Output the [x, y] coordinate of the center of the cell containing the given text.  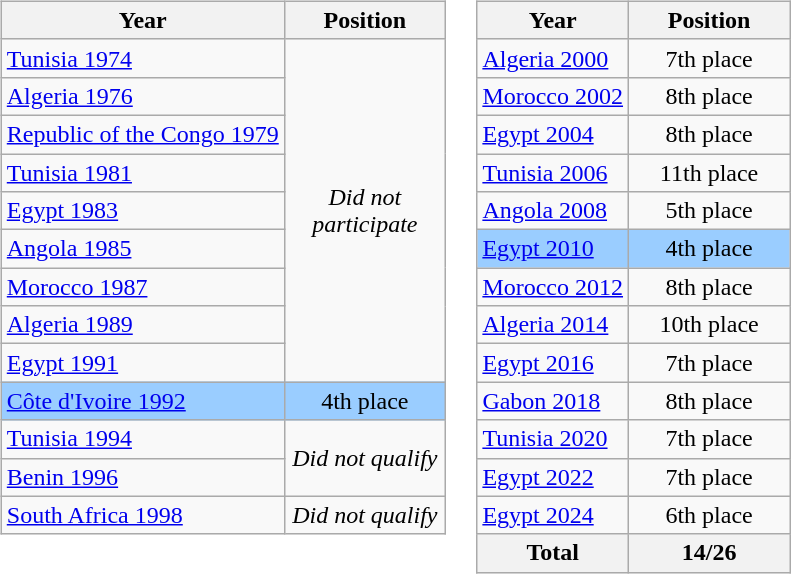
Egypt 2024 [553, 515]
Did not participate [364, 210]
Angola 1985 [142, 249]
Egypt 2004 [553, 134]
11th place [710, 173]
Republic of the Congo 1979 [142, 134]
Tunisia 1981 [142, 173]
Egypt 1991 [142, 363]
Egypt 2010 [553, 249]
5th place [710, 211]
Algeria 2000 [553, 58]
Tunisia 2006 [553, 173]
10th place [710, 325]
6th place [710, 515]
Egypt 2016 [553, 363]
Benin 1996 [142, 477]
Morocco 2012 [553, 287]
Tunisia 1994 [142, 439]
Total [553, 553]
Morocco 1987 [142, 287]
Algeria 1989 [142, 325]
Tunisia 2020 [553, 439]
Egypt 2022 [553, 477]
South Africa 1998 [142, 515]
Egypt 1983 [142, 211]
Algeria 1976 [142, 96]
Algeria 2014 [553, 325]
Morocco 2002 [553, 96]
14/26 [710, 553]
Angola 2008 [553, 211]
Gabon 2018 [553, 401]
Tunisia 1974 [142, 58]
Côte d'Ivoire 1992 [142, 401]
